Search for the cell housing the specified text and yield its [X, Y] center coordinate. 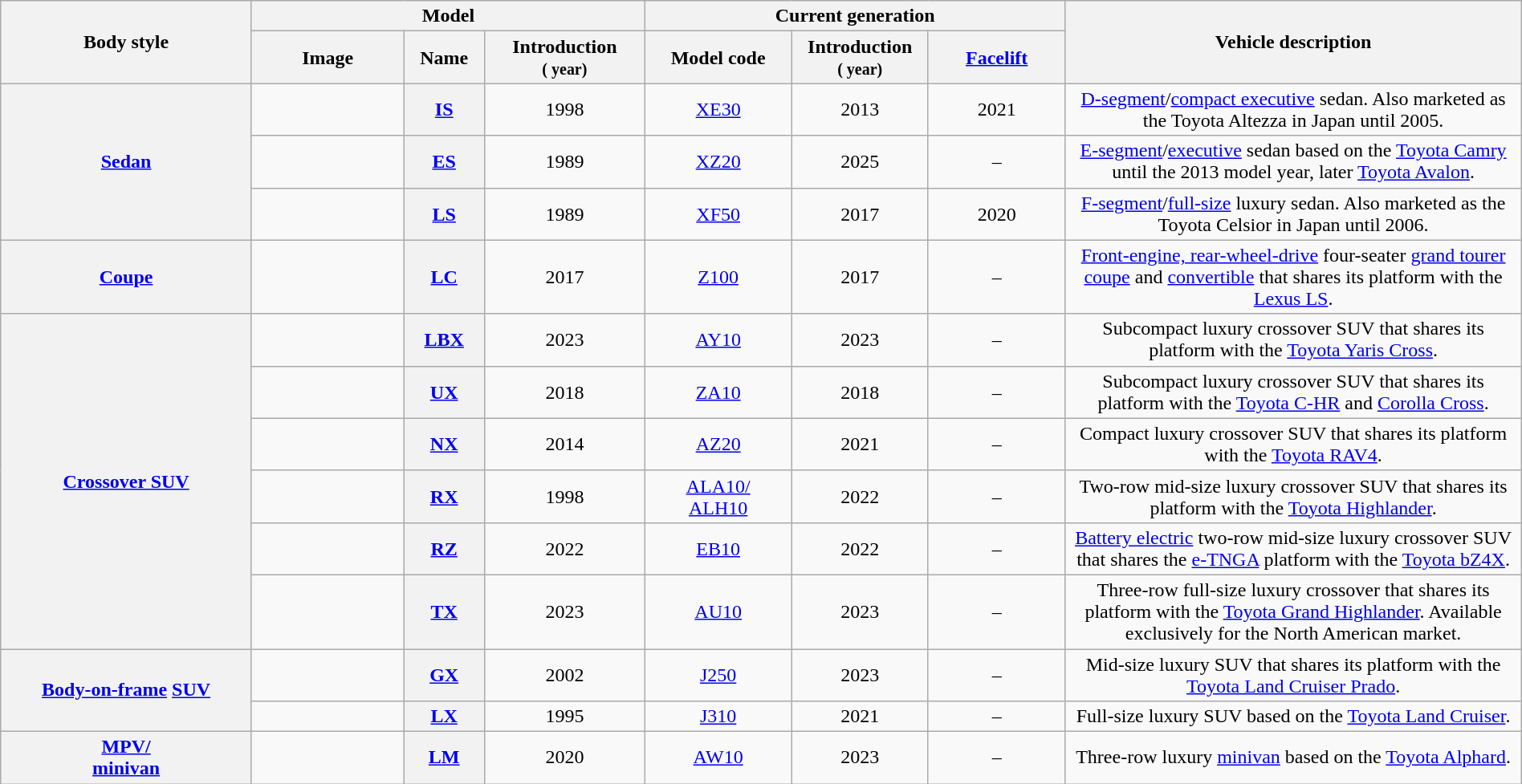
MPV/minivan [127, 758]
Image [328, 58]
Compact luxury crossover SUV that shares its platform with the Toyota RAV4. [1293, 445]
AW10 [718, 758]
ES [444, 162]
XE30 [718, 109]
ALA10/ALH10 [718, 496]
Model [448, 16]
GX [444, 674]
Battery electric two-row mid-size luxury crossover SUV that shares the e-TNGA platform with the Toyota bZ4X. [1293, 549]
RX [444, 496]
AZ20 [718, 445]
Front-engine, rear-wheel-drive four-seater grand tourer coupe and convertible that shares its platform with the Lexus LS. [1293, 277]
F-segment/full-size luxury sedan. Also marketed as the Toyota Celsior in Japan until 2006. [1293, 213]
Three-row full-size luxury crossover that shares its platform with the Toyota Grand Highlander. Available exclusively for the North American market. [1293, 611]
IS [444, 109]
LBX [444, 340]
ZA10 [718, 392]
Two-row mid-size luxury crossover SUV that shares its platform with the Toyota Highlander. [1293, 496]
Body-on-frame SUV [127, 690]
Model code [718, 58]
Crossover SUV [127, 481]
AU10 [718, 611]
LX [444, 717]
LC [444, 277]
AY10 [718, 340]
2002 [564, 674]
E-segment/executive sedan based on the Toyota Camry until the 2013 model year, later Toyota Avalon. [1293, 162]
2025 [860, 162]
Vehicle description [1293, 42]
D-segment/compact executive sedan. Also marketed as the Toyota Altezza in Japan until 2005. [1293, 109]
RZ [444, 549]
Z100 [718, 277]
Sedan [127, 162]
Full-size luxury SUV based on the Toyota Land Cruiser. [1293, 717]
J310 [718, 717]
1995 [564, 717]
Body style [127, 42]
Current generation [855, 16]
LS [444, 213]
Subcompact luxury crossover SUV that shares its platform with the Toyota C-HR and Corolla Cross. [1293, 392]
Three-row luxury minivan based on the Toyota Alphard. [1293, 758]
J250 [718, 674]
2013 [860, 109]
TX [444, 611]
UX [444, 392]
EB10 [718, 549]
Mid-size luxury SUV that shares its platform with the Toyota Land Cruiser Prado. [1293, 674]
XF50 [718, 213]
NX [444, 445]
Name [444, 58]
LM [444, 758]
XZ20 [718, 162]
Coupe [127, 277]
Subcompact luxury crossover SUV that shares its platform with the Toyota Yaris Cross. [1293, 340]
2014 [564, 445]
Facelift [996, 58]
